For the text-containing cell, return its midpoint in (X, Y) coordinate format. 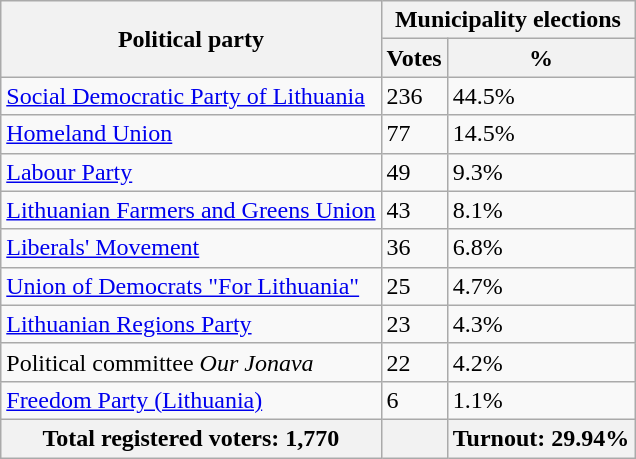
Total registered voters: 1,770 (191, 438)
49 (414, 172)
Turnout: 29.94% (541, 438)
4.3% (541, 324)
Freedom Party (Lithuania) (191, 400)
22 (414, 362)
6.8% (541, 248)
23 (414, 324)
Political party (191, 39)
77 (414, 134)
Lithuanian Regions Party (191, 324)
Municipality elections (508, 20)
Lithuanian Farmers and Greens Union (191, 210)
4.2% (541, 362)
1.1% (541, 400)
9.3% (541, 172)
Votes (414, 58)
% (541, 58)
Homeland Union (191, 134)
8.1% (541, 210)
236 (414, 96)
44.5% (541, 96)
14.5% (541, 134)
Social Democratic Party of Lithuania (191, 96)
Labour Party (191, 172)
Liberals' Movement (191, 248)
Union of Democrats "For Lithuania" (191, 286)
25 (414, 286)
6 (414, 400)
4.7% (541, 286)
43 (414, 210)
36 (414, 248)
Political committee Our Jonava (191, 362)
